Pinpoint the cell where the given text exists, returning its [x, y] midpoint coordinate. 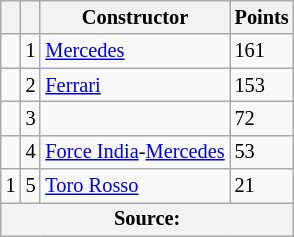
2 [31, 85]
Source: [148, 219]
Force India-Mercedes [134, 152]
4 [31, 152]
72 [262, 118]
53 [262, 152]
Ferrari [134, 85]
Toro Rosso [134, 186]
Constructor [134, 17]
161 [262, 51]
Points [262, 17]
5 [31, 186]
Mercedes [134, 51]
21 [262, 186]
153 [262, 85]
3 [31, 118]
